Determine the (x, y) coordinate at the center of the cell enclosing the given text.  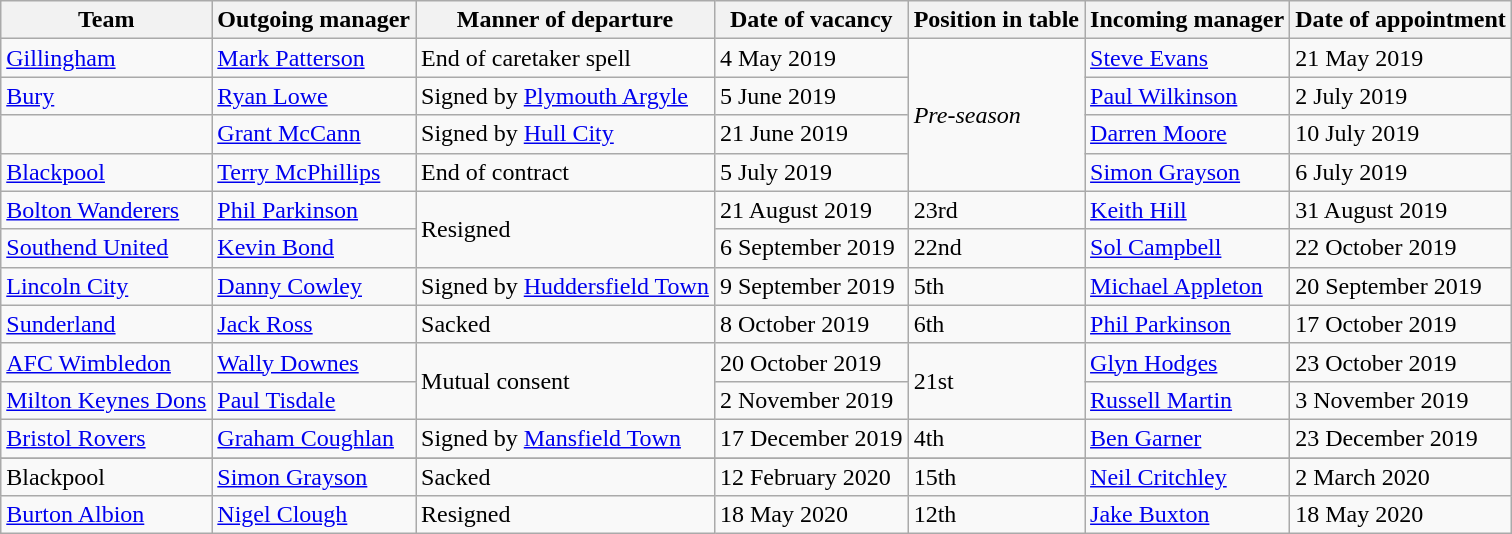
Date of appointment (1401, 20)
6th (996, 324)
10 July 2019 (1401, 134)
17 December 2019 (811, 438)
Keith Hill (1188, 210)
Paul Tisdale (314, 400)
Southend United (106, 248)
Sol Campbell (1188, 248)
5 June 2019 (811, 96)
Glyn Hodges (1188, 362)
17 October 2019 (1401, 324)
Outgoing manager (314, 20)
20 September 2019 (1401, 286)
2 March 2020 (1401, 477)
23 December 2019 (1401, 438)
Gillingham (106, 58)
22 October 2019 (1401, 248)
Neil Critchley (1188, 477)
Team (106, 20)
Signed by Huddersfield Town (566, 286)
9 September 2019 (811, 286)
2 November 2019 (811, 400)
Signed by Mansfield Town (566, 438)
Ryan Lowe (314, 96)
Bury (106, 96)
Ben Garner (1188, 438)
Russell Martin (1188, 400)
Manner of departure (566, 20)
Mutual consent (566, 381)
Signed by Hull City (566, 134)
20 October 2019 (811, 362)
Nigel Clough (314, 515)
Mark Patterson (314, 58)
Lincoln City (106, 286)
Signed by Plymouth Argyle (566, 96)
Michael Appleton (1188, 286)
End of caretaker spell (566, 58)
Position in table (996, 20)
6 September 2019 (811, 248)
End of contract (566, 172)
5th (996, 286)
15th (996, 477)
21 June 2019 (811, 134)
12 February 2020 (811, 477)
21 August 2019 (811, 210)
4 May 2019 (811, 58)
Kevin Bond (314, 248)
21 May 2019 (1401, 58)
23 October 2019 (1401, 362)
Wally Downes (314, 362)
3 November 2019 (1401, 400)
Pre-season (996, 115)
6 July 2019 (1401, 172)
22nd (996, 248)
23rd (996, 210)
Graham Coughlan (314, 438)
Milton Keynes Dons (106, 400)
Sunderland (106, 324)
Incoming manager (1188, 20)
21st (996, 381)
Steve Evans (1188, 58)
Grant McCann (314, 134)
Burton Albion (106, 515)
Jack Ross (314, 324)
Paul Wilkinson (1188, 96)
Bristol Rovers (106, 438)
Darren Moore (1188, 134)
4th (996, 438)
8 October 2019 (811, 324)
Bolton Wanderers (106, 210)
5 July 2019 (811, 172)
Date of vacancy (811, 20)
12th (996, 515)
Jake Buxton (1188, 515)
31 August 2019 (1401, 210)
Danny Cowley (314, 286)
AFC Wimbledon (106, 362)
2 July 2019 (1401, 96)
Terry McPhillips (314, 172)
